Identify which cell holds the provided text, then report its (X, Y) central coordinate. 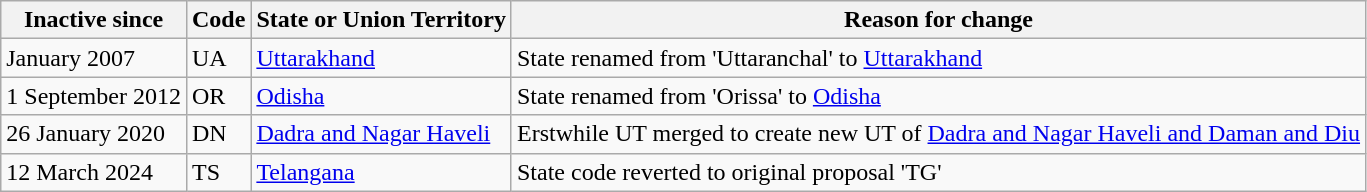
OR (218, 96)
DN (218, 134)
Reason for change (938, 20)
Uttarakhand (382, 58)
12 March 2024 (94, 172)
Telangana (382, 172)
State renamed from 'Orissa' to Odisha (938, 96)
State renamed from 'Uttaranchal' to Uttarakhand (938, 58)
UA (218, 58)
Dadra and Nagar Haveli (382, 134)
Odisha (382, 96)
State or Union Territory (382, 20)
Code (218, 20)
1 September 2012 (94, 96)
State code reverted to original proposal 'TG' (938, 172)
TS (218, 172)
Inactive since (94, 20)
26 January 2020 (94, 134)
Erstwhile UT merged to create new UT of Dadra and Nagar Haveli and Daman and Diu (938, 134)
January 2007 (94, 58)
